Capture the cell that displays the provided text and extract its [x, y] central coordinate. 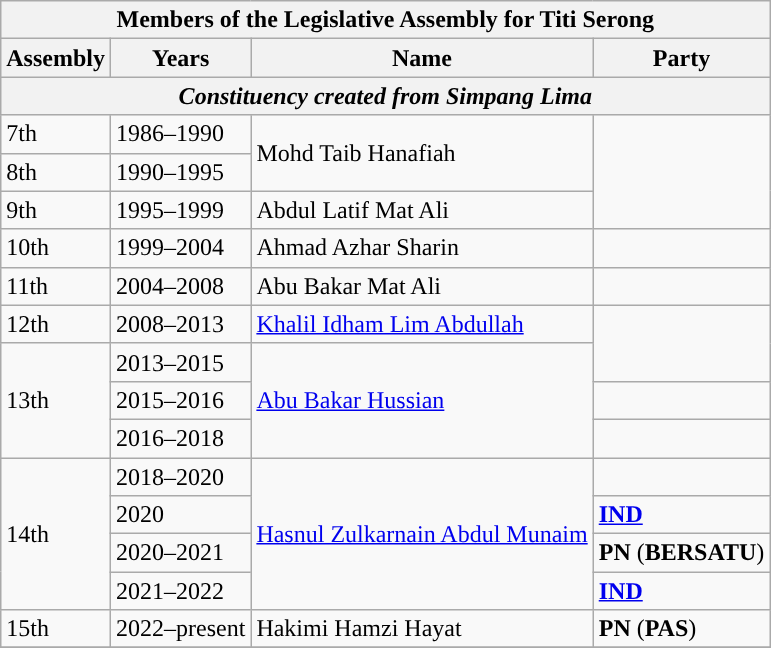
8th [56, 172]
1986–1990 [180, 134]
1990–1995 [180, 172]
Khalil Idham Lim Abdullah [422, 324]
11th [56, 286]
2008–2013 [180, 324]
13th [56, 400]
2004–2008 [180, 286]
2021–2022 [180, 591]
Abu Bakar Hussian [422, 400]
2018–2020 [180, 477]
2016–2018 [180, 438]
15th [56, 629]
PN (BERSATU) [682, 553]
PN (PAS) [682, 629]
Abu Bakar Mat Ali [422, 286]
12th [56, 324]
Assembly [56, 58]
2020–2021 [180, 553]
2015–2016 [180, 400]
2022–present [180, 629]
7th [56, 134]
Mohd Taib Hanafiah [422, 153]
14th [56, 534]
Name [422, 58]
Members of the Legislative Assembly for Titi Serong [386, 20]
Hasnul Zulkarnain Abdul Munaim [422, 534]
Abdul Latif Mat Ali [422, 210]
Ahmad Azhar Sharin [422, 248]
9th [56, 210]
1995–1999 [180, 210]
10th [56, 248]
2013–2015 [180, 362]
Constituency created from Simpang Lima [386, 96]
Hakimi Hamzi Hayat [422, 629]
Years [180, 58]
2020 [180, 515]
Party [682, 58]
1999–2004 [180, 248]
